Determine the [x, y] coordinate at the center of the cell enclosing the given text.  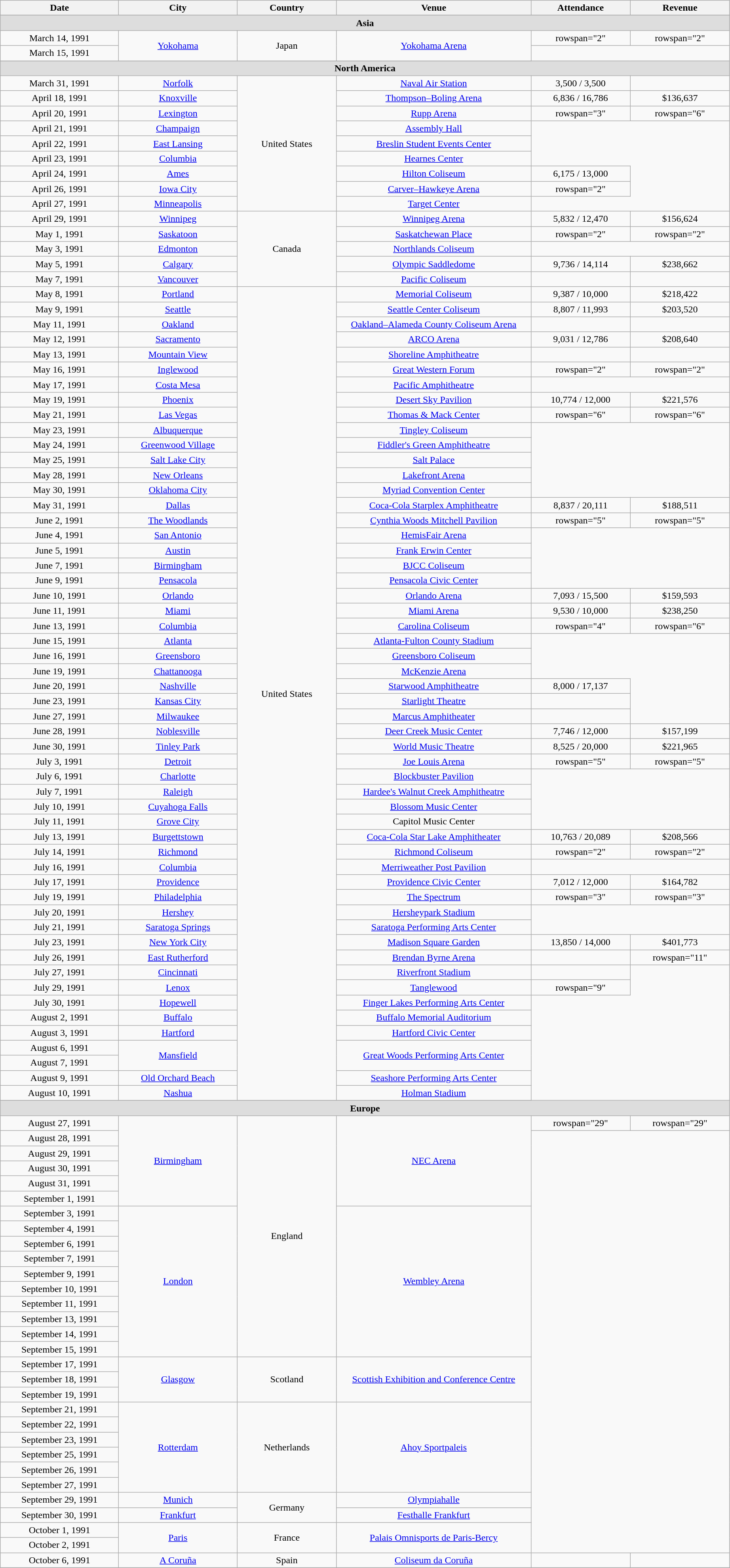
Minneapolis [178, 204]
$164,782 [680, 882]
HemisFair Arena [434, 535]
April 24, 1991 [59, 173]
September 19, 1991 [59, 1394]
August 10, 1991 [59, 1093]
May 30, 1991 [59, 490]
Oakland [178, 324]
8,837 / 20,111 [580, 505]
August 3, 1991 [59, 1033]
Greensboro [178, 656]
September 10, 1991 [59, 1289]
Orlando Arena [434, 596]
September 14, 1991 [59, 1334]
Fiddler's Green Amphitheatre [434, 445]
Glasgow [178, 1379]
New Orleans [178, 475]
Yokohama Arena [434, 46]
Pacific Amphitheatre [434, 384]
July 29, 1991 [59, 988]
May 17, 1991 [59, 384]
June 20, 1991 [59, 686]
April 22, 1991 [59, 143]
Burgettstown [178, 837]
Albuquerque [178, 430]
Shoreline Amphitheatre [434, 354]
Richmond [178, 852]
7,093 / 15,500 [580, 596]
July 23, 1991 [59, 942]
Palais Omnisports de Paris-Bercy [434, 1538]
8,807 / 11,993 [580, 309]
September 1, 1991 [59, 1199]
Saratoga Performing Arts Center [434, 927]
Scotland [287, 1379]
Lexington [178, 113]
Cynthia Woods Mitchell Pavilion [434, 520]
Costa Mesa [178, 384]
July 6, 1991 [59, 776]
Country [287, 8]
Tingley Coliseum [434, 430]
Sacramento [178, 339]
August 6, 1991 [59, 1048]
Oakland–Alameda County Coliseum Arena [434, 324]
A Coruña [178, 1560]
June 15, 1991 [59, 641]
Winnipeg [178, 219]
Iowa City [178, 189]
Detroit [178, 761]
Starwood Amphitheatre [434, 686]
Target Center [434, 204]
Germany [287, 1507]
Paris [178, 1538]
Nashville [178, 686]
August 7, 1991 [59, 1063]
Date [59, 8]
rowspan="4" [580, 626]
World Music Theatre [434, 746]
Ames [178, 173]
August 30, 1991 [59, 1168]
Carolina Coliseum [434, 626]
Hilton Coliseum [434, 173]
10,774 / 12,000 [580, 400]
June 4, 1991 [59, 535]
Thompson–Boling Arena [434, 98]
NEC Arena [434, 1161]
September 15, 1991 [59, 1349]
Saskatoon [178, 234]
Lakefront Arena [434, 475]
England [287, 1236]
Madison Square Garden [434, 942]
May 12, 1991 [59, 339]
Kansas City [178, 701]
Lenox [178, 988]
June 16, 1991 [59, 656]
Revenue [680, 8]
Champaign [178, 128]
Tanglewood [434, 988]
July 10, 1991 [59, 807]
Coliseum da Coruña [434, 1560]
April 26, 1991 [59, 189]
September 17, 1991 [59, 1364]
Breslin Student Events Center [434, 143]
$159,593 [680, 596]
Munich [178, 1500]
$156,624 [680, 219]
June 5, 1991 [59, 550]
6,836 / 16,786 [580, 98]
August 9, 1991 [59, 1078]
Myriad Convention Center [434, 490]
October 1, 1991 [59, 1530]
Grove City [178, 822]
September 9, 1991 [59, 1274]
June 7, 1991 [59, 565]
East Rutherford [178, 957]
Capitol Music Center [434, 822]
Hearnes Center [434, 158]
September 22, 1991 [59, 1425]
July 27, 1991 [59, 972]
London [178, 1281]
June 23, 1991 [59, 701]
The Spectrum [434, 897]
Saskatchewan Place [434, 234]
Asia [365, 23]
May 8, 1991 [59, 294]
$238,662 [680, 264]
Seattle [178, 309]
Salt Lake City [178, 460]
July 3, 1991 [59, 761]
Hersheypark Stadium [434, 912]
Winnipeg Arena [434, 219]
May 28, 1991 [59, 475]
May 21, 1991 [59, 415]
Cincinnati [178, 972]
9,530 / 10,000 [580, 611]
Providence [178, 882]
Portland [178, 294]
Providence Civic Center [434, 882]
Edmonton [178, 249]
May 24, 1991 [59, 445]
May 5, 1991 [59, 264]
September 23, 1991 [59, 1440]
September 13, 1991 [59, 1319]
Netherlands [287, 1447]
May 19, 1991 [59, 400]
Coca-Cola Starplex Amphitheatre [434, 505]
Olympic Saddledome [434, 264]
June 10, 1991 [59, 596]
September 27, 1991 [59, 1485]
July 30, 1991 [59, 1003]
Austin [178, 550]
Orlando [178, 596]
Seashore Performing Arts Center [434, 1078]
Oklahoma City [178, 490]
Rupp Arena [434, 113]
New York City [178, 942]
Holman Stadium [434, 1093]
July 17, 1991 [59, 882]
Saratoga Springs [178, 927]
Seattle Center Coliseum [434, 309]
Merriweather Post Pavilion [434, 867]
Miami [178, 611]
September 6, 1991 [59, 1244]
September 11, 1991 [59, 1304]
September 7, 1991 [59, 1259]
September 4, 1991 [59, 1229]
May 16, 1991 [59, 369]
8,000 / 17,137 [580, 686]
Thomas & Mack Center [434, 415]
Coca-Cola Star Lake Amphitheater [434, 837]
Olympiahalle [434, 1500]
Phoenix [178, 400]
May 13, 1991 [59, 354]
April 29, 1991 [59, 219]
Charlotte [178, 776]
Wembley Arena [434, 1281]
August 29, 1991 [59, 1153]
Pacific Coliseum [434, 279]
Festhalle Frankfurt [434, 1515]
Atlanta-Fulton County Stadium [434, 641]
September 25, 1991 [59, 1455]
ARCO Arena [434, 339]
France [287, 1538]
Calgary [178, 264]
June 13, 1991 [59, 626]
June 27, 1991 [59, 716]
North America [365, 68]
Europe [365, 1108]
$401,773 [680, 942]
April 20, 1991 [59, 113]
6,175 / 13,000 [580, 173]
Blockbuster Pavilion [434, 776]
August 28, 1991 [59, 1138]
May 3, 1991 [59, 249]
9,031 / 12,786 [580, 339]
Buffalo [178, 1018]
July 16, 1991 [59, 867]
Hopewell [178, 1003]
May 11, 1991 [59, 324]
Rotterdam [178, 1447]
July 7, 1991 [59, 792]
rowspan="11" [680, 957]
Deer Creek Music Center [434, 731]
October 6, 1991 [59, 1560]
9,736 / 14,114 [580, 264]
March 31, 1991 [59, 83]
Yokohama [178, 46]
Greensboro Coliseum [434, 656]
5,832 / 12,470 [580, 219]
McKenzie Arena [434, 671]
Atlanta [178, 641]
March 15, 1991 [59, 53]
Marcus Amphitheater [434, 716]
June 28, 1991 [59, 731]
Miami Arena [434, 611]
Buffalo Memorial Auditorium [434, 1018]
Pensacola Civic Center [434, 580]
Japan [287, 46]
September 30, 1991 [59, 1515]
Raleigh [178, 792]
Cuyahoga Falls [178, 807]
Naval Air Station [434, 83]
July 11, 1991 [59, 822]
June 11, 1991 [59, 611]
Dallas [178, 505]
Scottish Exhibition and Conference Centre [434, 1379]
$157,199 [680, 731]
June 9, 1991 [59, 580]
September 3, 1991 [59, 1214]
Chattanooga [178, 671]
Greenwood Village [178, 445]
Hershey [178, 912]
April 23, 1991 [59, 158]
April 27, 1991 [59, 204]
May 25, 1991 [59, 460]
Vancouver [178, 279]
May 1, 1991 [59, 234]
August 2, 1991 [59, 1018]
$203,520 [680, 309]
July 20, 1991 [59, 912]
Brendan Byrne Arena [434, 957]
April 18, 1991 [59, 98]
East Lansing [178, 143]
Memorial Coliseum [434, 294]
Norfolk [178, 83]
July 14, 1991 [59, 852]
City [178, 8]
The Woodlands [178, 520]
$208,566 [680, 837]
Frankfurt [178, 1515]
Nashua [178, 1093]
Noblesville [178, 731]
July 26, 1991 [59, 957]
Las Vegas [178, 415]
May 31, 1991 [59, 505]
June 30, 1991 [59, 746]
Knoxville [178, 98]
Pensacola [178, 580]
Mansfield [178, 1055]
September 29, 1991 [59, 1500]
March 14, 1991 [59, 38]
$136,637 [680, 98]
August 31, 1991 [59, 1184]
Northlands Coliseum [434, 249]
Spain [287, 1560]
$218,422 [680, 294]
8,525 / 20,000 [580, 746]
Joe Louis Arena [434, 761]
9,387 / 10,000 [580, 294]
Hartford Civic Center [434, 1033]
San Antonio [178, 535]
$208,640 [680, 339]
Desert Sky Pavilion [434, 400]
Starlight Theatre [434, 701]
Blossom Music Center [434, 807]
$238,250 [680, 611]
Venue [434, 8]
September 26, 1991 [59, 1470]
$221,576 [680, 400]
7,012 / 12,000 [580, 882]
September 18, 1991 [59, 1379]
Ahoy Sportpaleis [434, 1447]
Finger Lakes Performing Arts Center [434, 1003]
October 2, 1991 [59, 1545]
rowspan="9" [580, 988]
Hardee's Walnut Creek Amphitheatre [434, 792]
Tinley Park [178, 746]
Assembly Hall [434, 128]
June 19, 1991 [59, 671]
July 21, 1991 [59, 927]
3,500 / 3,500 [580, 83]
Hartford [178, 1033]
Attendance [580, 8]
Canada [287, 249]
Old Orchard Beach [178, 1078]
April 21, 1991 [59, 128]
Richmond Coliseum [434, 852]
Riverfront Stadium [434, 972]
Inglewood [178, 369]
August 27, 1991 [59, 1123]
BJCC Coliseum [434, 565]
Salt Palace [434, 460]
10,763 / 20,089 [580, 837]
Great Woods Performing Arts Center [434, 1055]
June 2, 1991 [59, 520]
May 9, 1991 [59, 309]
13,850 / 14,000 [580, 942]
$188,511 [680, 505]
Carver–Hawkeye Arena [434, 189]
July 13, 1991 [59, 837]
Milwaukee [178, 716]
Frank Erwin Center [434, 550]
Mountain View [178, 354]
September 21, 1991 [59, 1410]
Great Western Forum [434, 369]
7,746 / 12,000 [580, 731]
May 7, 1991 [59, 279]
May 23, 1991 [59, 430]
$221,965 [680, 746]
Philadelphia [178, 897]
July 19, 1991 [59, 897]
